Locate the cell with the specified text and output its [X, Y] center coordinate. 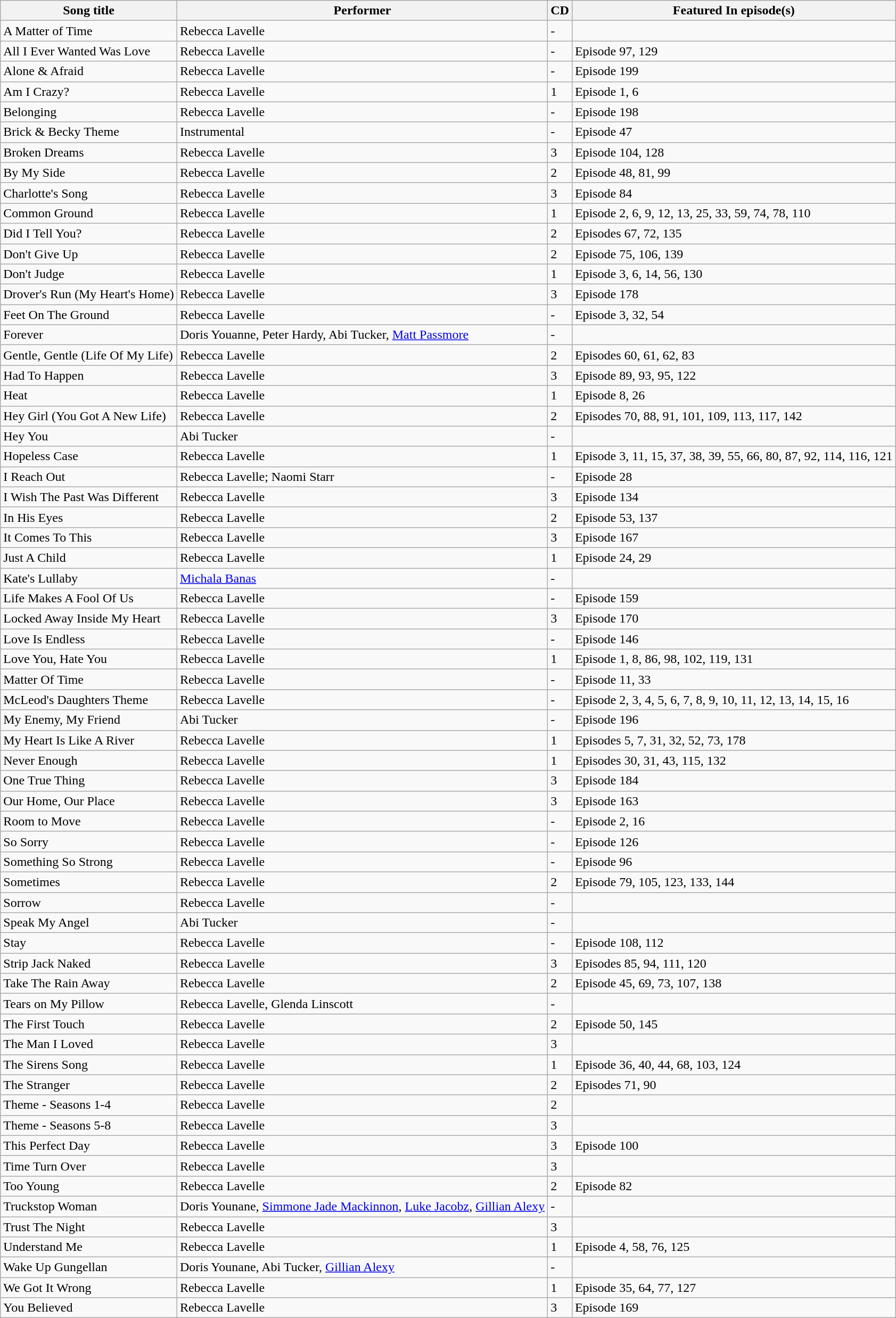
Episode 24, 29 [734, 558]
Doris Younane, Simmone Jade Mackinnon, Luke Jacobz, Gillian Alexy [362, 1206]
Episode 108, 112 [734, 943]
Alone & Afraid [89, 71]
By My Side [89, 173]
Hey Girl (You Got A New Life) [89, 416]
Too Young [89, 1186]
Tears on My Pillow [89, 1004]
Feet On The Ground [89, 315]
Don't Judge [89, 274]
Episode 50, 145 [734, 1024]
Episode 167 [734, 537]
The Sirens Song [89, 1065]
The Man I Loved [89, 1044]
Sorrow [89, 903]
Episode 169 [734, 1308]
This Perfect Day [89, 1145]
Brick & Becky Theme [89, 132]
Episodes 85, 94, 111, 120 [734, 963]
Episode 196 [734, 720]
Episode 159 [734, 599]
The Stranger [89, 1085]
Broken Dreams [89, 152]
Episode 3, 11, 15, 37, 38, 39, 55, 66, 80, 87, 92, 114, 116, 121 [734, 456]
Wake Up Gungellan [89, 1267]
Common Ground [89, 213]
Episode 2, 3, 4, 5, 6, 7, 8, 9, 10, 11, 12, 13, 14, 15, 16 [734, 700]
Hopeless Case [89, 456]
Love Is Endless [89, 639]
Episode 89, 93, 95, 122 [734, 375]
Room to Move [89, 821]
Episode 199 [734, 71]
Episode 3, 32, 54 [734, 315]
Episodes 71, 90 [734, 1085]
Belonging [89, 112]
Episode 184 [734, 781]
Heat [89, 396]
Just A Child [89, 558]
Episode 126 [734, 841]
McLeod's Daughters Theme [89, 700]
Episode 8, 26 [734, 396]
Episode 104, 128 [734, 152]
Episodes 30, 31, 43, 115, 132 [734, 760]
Had To Happen [89, 375]
Episode 97, 129 [734, 51]
Episode 170 [734, 619]
Song title [89, 11]
Episode 36, 40, 44, 68, 103, 124 [734, 1065]
Kate's Lullaby [89, 578]
Rebecca Lavelle; Naomi Starr [362, 477]
Episode 1, 6 [734, 92]
Episode 4, 58, 76, 125 [734, 1247]
Stay [89, 943]
Strip Jack Naked [89, 963]
Trust The Night [89, 1226]
Charlotte's Song [89, 193]
Michala Banas [362, 578]
Episode 11, 33 [734, 680]
Hey You [89, 436]
Take The Rain Away [89, 984]
It Comes To This [89, 537]
Gentle, Gentle (Life Of My Life) [89, 355]
A Matter of Time [89, 31]
The First Touch [89, 1024]
Sometimes [89, 882]
Understand Me [89, 1247]
Episode 35, 64, 77, 127 [734, 1288]
Episode 48, 81, 99 [734, 173]
Locked Away Inside My Heart [89, 619]
I Wish The Past Was Different [89, 497]
Time Turn Over [89, 1166]
Life Makes A Fool Of Us [89, 599]
Episodes 70, 88, 91, 101, 109, 113, 117, 142 [734, 416]
Rebecca Lavelle, Glenda Linscott [362, 1004]
CD [560, 11]
Episode 45, 69, 73, 107, 138 [734, 984]
My Heart Is Like A River [89, 740]
Something So Strong [89, 862]
Episode 2, 16 [734, 821]
Did I Tell You? [89, 233]
Am I Crazy? [89, 92]
All I Ever Wanted Was Love [89, 51]
Episodes 5, 7, 31, 32, 52, 73, 178 [734, 740]
Doris Younane, Abi Tucker, Gillian Alexy [362, 1267]
Our Home, Our Place [89, 801]
Episodes 60, 61, 62, 83 [734, 355]
You Believed [89, 1308]
Matter Of Time [89, 680]
Episode 28 [734, 477]
Episode 2, 6, 9, 12, 13, 25, 33, 59, 74, 78, 110 [734, 213]
Instrumental [362, 132]
One True Thing [89, 781]
Episode 3, 6, 14, 56, 130 [734, 274]
Don't Give Up [89, 254]
Performer [362, 11]
Episode 100 [734, 1145]
Forever [89, 335]
Episode 82 [734, 1186]
Never Enough [89, 760]
Episode 1, 8, 86, 98, 102, 119, 131 [734, 659]
Episode 47 [734, 132]
Episode 96 [734, 862]
Drover's Run (My Heart's Home) [89, 294]
Episode 178 [734, 294]
Episode 53, 137 [734, 517]
Speak My Angel [89, 923]
In His Eyes [89, 517]
We Got It Wrong [89, 1288]
Episode 198 [734, 112]
Episodes 67, 72, 135 [734, 233]
Doris Youanne, Peter Hardy, Abi Tucker, Matt Passmore [362, 335]
Episode 163 [734, 801]
Episode 79, 105, 123, 133, 144 [734, 882]
Truckstop Woman [89, 1206]
Love You, Hate You [89, 659]
So Sorry [89, 841]
Episode 134 [734, 497]
Theme - Seasons 5-8 [89, 1125]
Episode 75, 106, 139 [734, 254]
Featured In episode(s) [734, 11]
Theme - Seasons 1-4 [89, 1105]
I Reach Out [89, 477]
Episode 84 [734, 193]
Episode 146 [734, 639]
My Enemy, My Friend [89, 720]
